Output the [X, Y] coordinate of the center of the cell containing the given text.  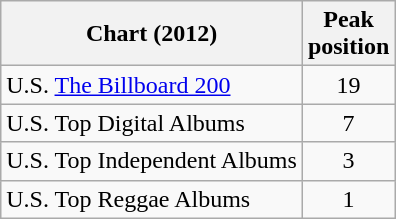
U.S. Top Independent Albums [152, 161]
Chart (2012) [152, 34]
19 [348, 85]
U.S. The Billboard 200 [152, 85]
3 [348, 161]
U.S. Top Digital Albums [152, 123]
1 [348, 199]
7 [348, 123]
U.S. Top Reggae Albums [152, 199]
Peakposition [348, 34]
